Identify which cell holds the provided text, then report its (X, Y) central coordinate. 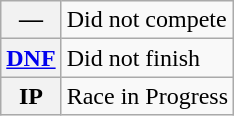
IP (31, 96)
Did not finish (147, 58)
— (31, 20)
Did not compete (147, 20)
DNF (31, 58)
Race in Progress (147, 96)
